Identify which cell holds the provided text, then report its [X, Y] central coordinate. 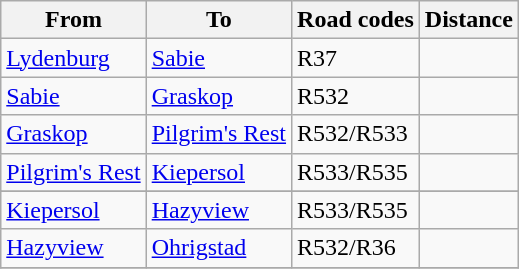
Lydenburg [74, 58]
R532 [356, 96]
To [218, 20]
From [74, 20]
R532/R36 [356, 248]
R37 [356, 58]
Distance [468, 20]
Road codes [356, 20]
R532/R533 [356, 134]
Ohrigstad [218, 248]
